Output the (X, Y) coordinate of the center of the cell containing the given text.  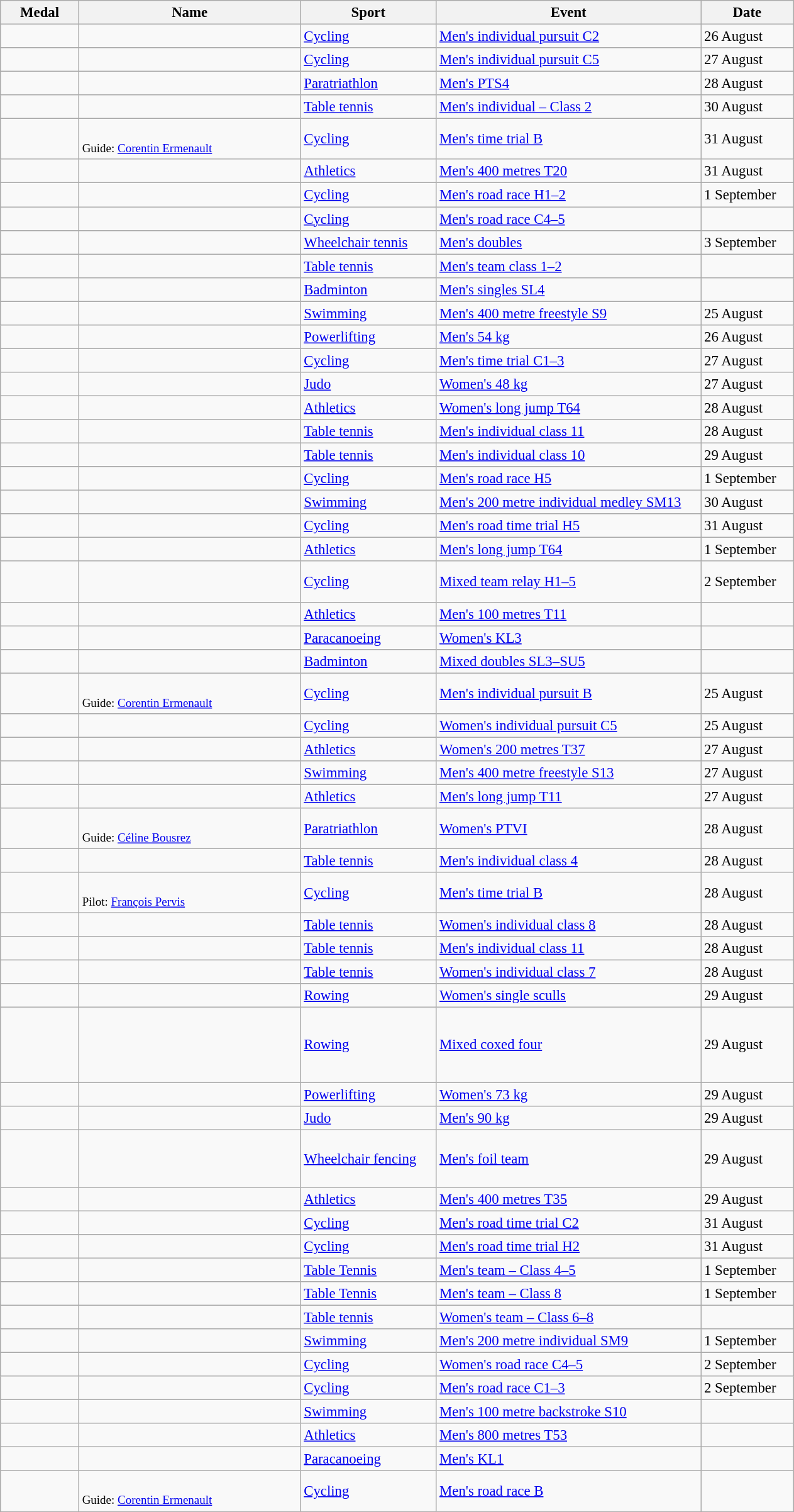
Men's 200 metre individual SM9 (568, 1341)
Men's team – Class 8 (568, 1294)
3 September (747, 242)
Men's 54 kg (568, 337)
Women's individual class 8 (568, 925)
Men's 800 metres T53 (568, 1435)
Men's road race C1–3 (568, 1388)
Sport (368, 13)
Men's KL1 (568, 1459)
Men's road race C4–5 (568, 219)
Men's 400 metre freestyle S9 (568, 313)
Men's PTS4 (568, 84)
Men's individual – Class 2 (568, 107)
Men's individual class 10 (568, 455)
Men's long jump T11 (568, 796)
Men's road race H5 (568, 479)
Mixed team relay H1–5 (568, 582)
Mixed doubles SL3–SU5 (568, 661)
Men's team class 1–2 (568, 266)
Men's 100 metres T11 (568, 614)
Men's team – Class 4–5 (568, 1270)
Men's individual class 4 (568, 861)
Men's 90 kg (568, 1118)
Men's individual pursuit B (568, 693)
Men's 400 metres T35 (568, 1199)
Date (747, 13)
Men's individual pursuit C2 (568, 36)
Men's doubles (568, 242)
Men's long jump T64 (568, 550)
Women's team – Class 6–8 (568, 1317)
Men's road race H1–2 (568, 195)
Men's singles SL4 (568, 289)
Men's road time trial H5 (568, 526)
Women's individual pursuit C5 (568, 726)
Wheelchair fencing (368, 1159)
Women's KL3 (568, 638)
Men's road race B (568, 1492)
Men's road time trial C2 (568, 1223)
Men's 100 metre backstroke S10 (568, 1412)
Women's individual class 7 (568, 972)
Guide: Céline Bousrez (190, 829)
Men's 400 metres T20 (568, 172)
Women's PTVI (568, 829)
Men's 400 metre freestyle S13 (568, 773)
Women's long jump T64 (568, 408)
Medal (40, 13)
Men's foil team (568, 1159)
Men's time trial C1–3 (568, 360)
Name (190, 13)
Event (568, 13)
Women's 73 kg (568, 1094)
Mixed coxed four (568, 1045)
Women's road race C4–5 (568, 1365)
Women's 200 metres T37 (568, 749)
Pilot: François Pervis (190, 893)
Women's single sculls (568, 996)
Wheelchair tennis (368, 242)
Women's 48 kg (568, 384)
Men's 200 metre individual medley SM13 (568, 503)
Men's road time trial H2 (568, 1247)
Men's individual pursuit C5 (568, 60)
